Pinpoint the cell where the given text exists, returning its [X, Y] midpoint coordinate. 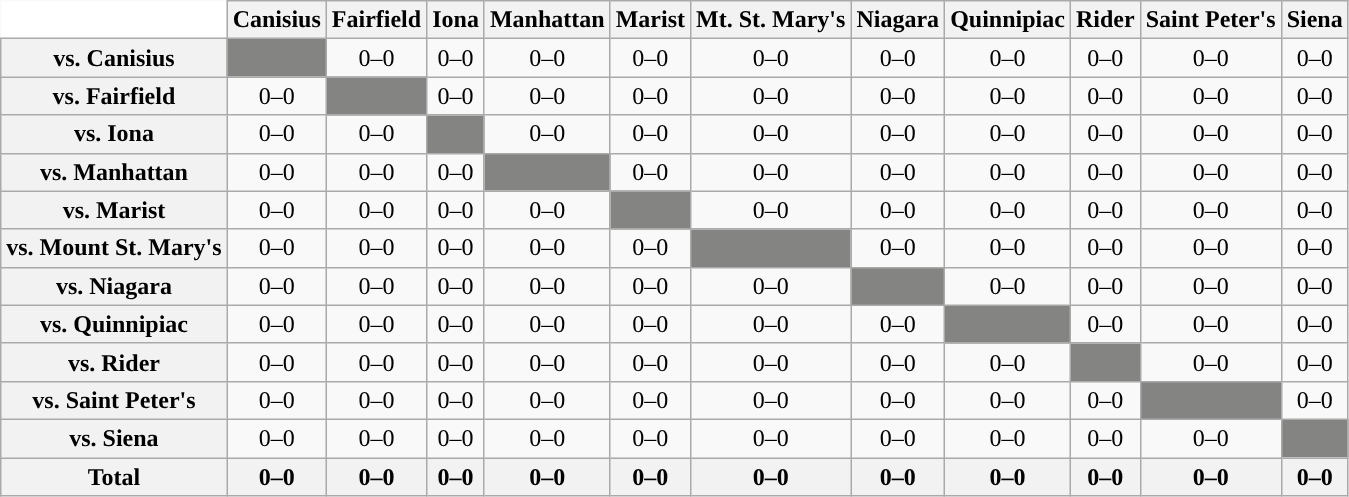
Marist [650, 20]
Saint Peter's [1210, 20]
Iona [456, 20]
Siena [1314, 20]
vs. Siena [114, 438]
Fairfield [376, 20]
vs. Iona [114, 134]
vs. Saint Peter's [114, 400]
vs. Niagara [114, 286]
Manhattan [547, 20]
Mt. St. Mary's [771, 20]
Quinnipiac [1008, 20]
vs. Fairfield [114, 96]
vs. Marist [114, 210]
vs. Manhattan [114, 172]
vs. Rider [114, 362]
vs. Canisius [114, 58]
Rider [1105, 20]
vs. Quinnipiac [114, 324]
Total [114, 477]
Canisius [276, 20]
Niagara [898, 20]
vs. Mount St. Mary's [114, 248]
